Provide the [X, Y] coordinate of the cell's center where the given text is located.  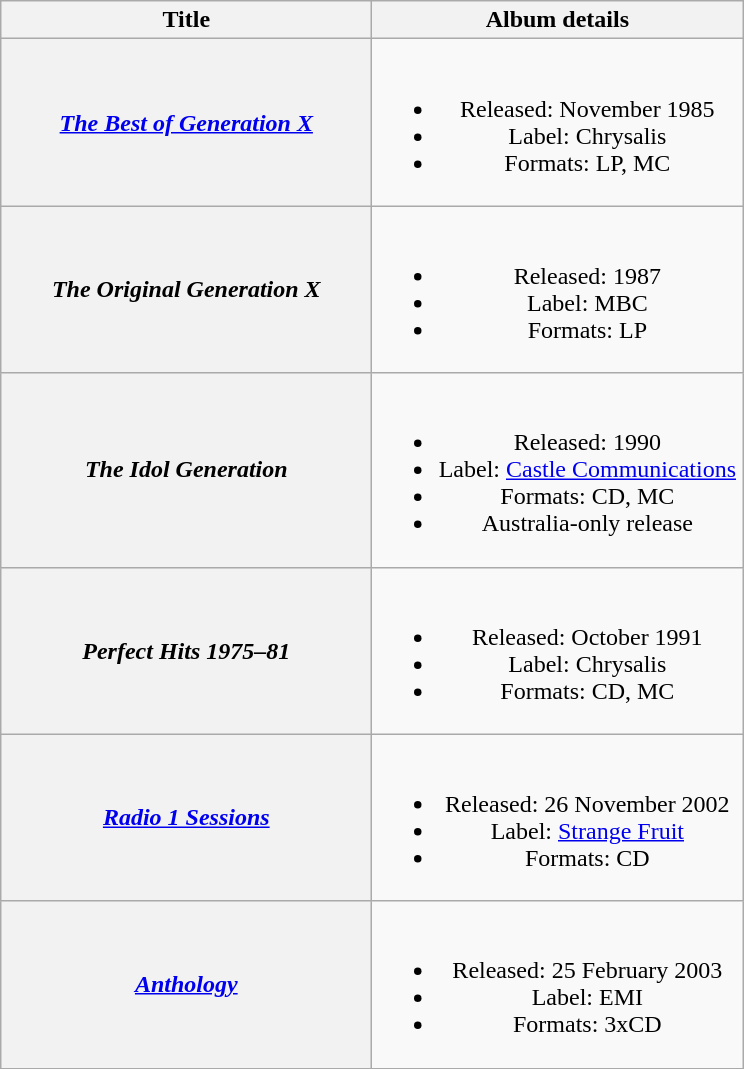
Released: 1987Label: MBCFormats: LP [558, 290]
Title [186, 20]
Album details [558, 20]
Released: November 1985Label: ChrysalisFormats: LP, MC [558, 122]
Perfect Hits 1975–81 [186, 650]
Radio 1 Sessions [186, 818]
Released: October 1991Label: ChrysalisFormats: CD, MC [558, 650]
Anthology [186, 984]
Released: 1990Label: Castle CommunicationsFormats: CD, MCAustralia-only release [558, 470]
Released: 26 November 2002Label: Strange FruitFormats: CD [558, 818]
The Idol Generation [186, 470]
The Best of Generation X [186, 122]
The Original Generation X [186, 290]
Released: 25 February 2003Label: EMIFormats: 3xCD [558, 984]
